Locate the cell with the specified text and output its [X, Y] center coordinate. 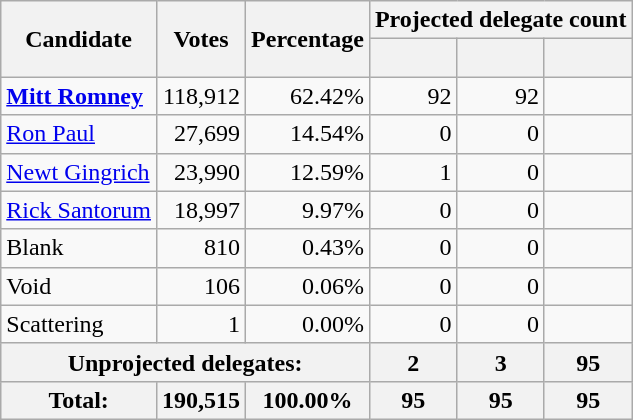
118,912 [200, 96]
9.97% [308, 210]
190,515 [200, 400]
Blank [79, 248]
Unprojected delegates: [186, 362]
0.43% [308, 248]
Scattering [79, 324]
106 [200, 286]
3 [501, 362]
Mitt Romney [79, 96]
Newt Gingrich [79, 172]
14.54% [308, 134]
12.59% [308, 172]
2 [413, 362]
23,990 [200, 172]
0.06% [308, 286]
Ron Paul [79, 134]
27,699 [200, 134]
100.00% [308, 400]
Candidate [79, 39]
18,997 [200, 210]
810 [200, 248]
Rick Santorum [79, 210]
Percentage [308, 39]
62.42% [308, 96]
Votes [200, 39]
Total: [79, 400]
0.00% [308, 324]
Projected delegate count [500, 20]
Void [79, 286]
